Determine the (X, Y) coordinate at the center of the cell enclosing the given text.  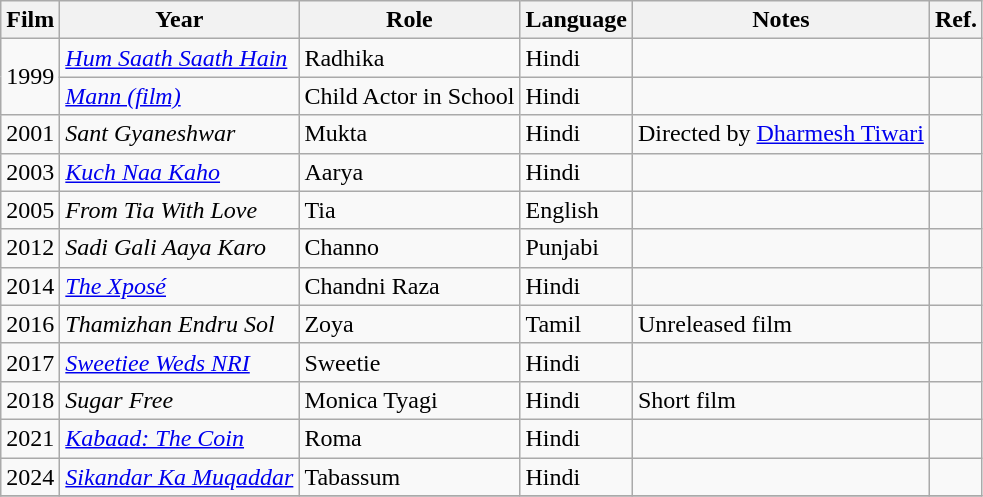
Sweetiee Weds NRI (180, 362)
Roma (410, 438)
Kuch Naa Kaho (180, 172)
2001 (30, 134)
Aarya (410, 172)
2012 (30, 248)
Year (180, 20)
Unreleased film (780, 324)
The Xposé (180, 286)
Notes (780, 20)
2018 (30, 400)
Film (30, 20)
Thamizhan Endru Sol (180, 324)
Ref. (956, 20)
2016 (30, 324)
Directed by Dharmesh Tiwari (780, 134)
Language (576, 20)
Tabassum (410, 477)
Mukta (410, 134)
Kabaad: The Coin (180, 438)
2014 (30, 286)
Chandni Raza (410, 286)
Sikandar Ka Muqaddar (180, 477)
Sugar Free (180, 400)
Hum Saath Saath Hain (180, 58)
Child Actor in School (410, 96)
Punjabi (576, 248)
2024 (30, 477)
Short film (780, 400)
2003 (30, 172)
Sadi Gali Aaya Karo (180, 248)
Tamil (576, 324)
2005 (30, 210)
From Tia With Love (180, 210)
Mann (film) (180, 96)
Radhika (410, 58)
English (576, 210)
Sweetie (410, 362)
Role (410, 20)
2021 (30, 438)
2017 (30, 362)
Zoya (410, 324)
Sant Gyaneshwar (180, 134)
Channo (410, 248)
Tia (410, 210)
Monica Tyagi (410, 400)
1999 (30, 77)
